Detect which cell encompasses the target text, then output its (X, Y) center coordinate. 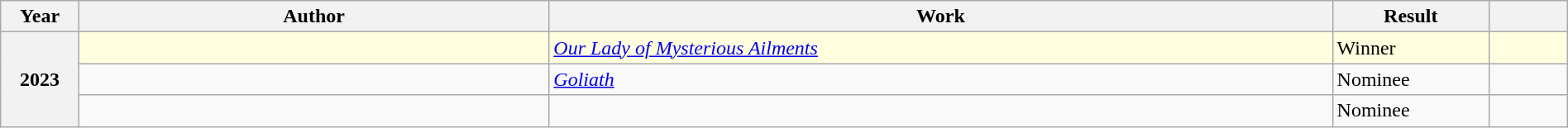
Result (1411, 17)
Our Lady of Mysterious Ailments (941, 48)
Work (941, 17)
Author (313, 17)
Year (40, 17)
2023 (40, 79)
Goliath (941, 79)
Winner (1411, 48)
